Pinpoint the cell where the given text exists, returning its (X, Y) midpoint coordinate. 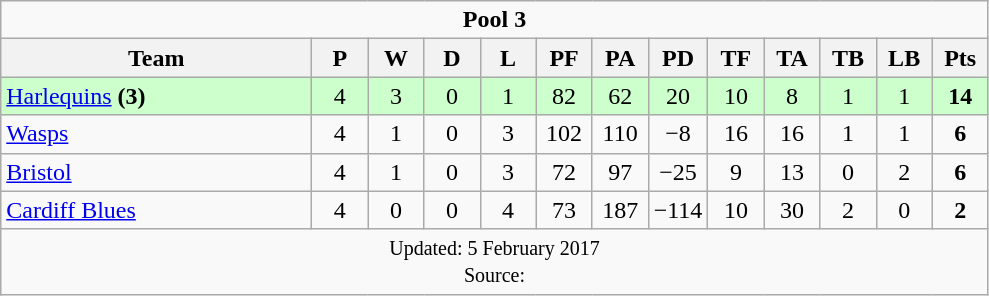
−114 (678, 210)
97 (620, 172)
PF (564, 58)
L (508, 58)
Harlequins (3) (156, 96)
TA (792, 58)
D (452, 58)
TF (736, 58)
20 (678, 96)
−8 (678, 134)
Team (156, 58)
30 (792, 210)
Cardiff Blues (156, 210)
9 (736, 172)
82 (564, 96)
LB (904, 58)
P (340, 58)
TB (848, 58)
W (396, 58)
72 (564, 172)
8 (792, 96)
14 (960, 96)
PD (678, 58)
102 (564, 134)
73 (564, 210)
Bristol (156, 172)
62 (620, 96)
−25 (678, 172)
110 (620, 134)
13 (792, 172)
Pts (960, 58)
Wasps (156, 134)
187 (620, 210)
Pool 3 (494, 20)
PA (620, 58)
Updated: 5 February 2017Source: (494, 262)
